Return the (x, y) coordinate for the center point of the cell that contains the specified text.  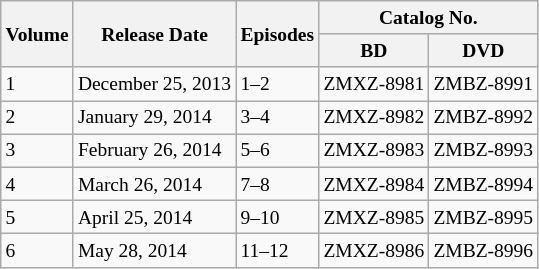
ZMXZ-8982 (374, 118)
3–4 (278, 118)
ZMXZ-8981 (374, 84)
December 25, 2013 (154, 84)
March 26, 2014 (154, 184)
9–10 (278, 216)
DVD (484, 50)
11–12 (278, 250)
ZMXZ-8985 (374, 216)
ZMBZ-8994 (484, 184)
ZMBZ-8996 (484, 250)
5 (37, 216)
ZMXZ-8984 (374, 184)
7–8 (278, 184)
January 29, 2014 (154, 118)
ZMBZ-8995 (484, 216)
ZMBZ-8993 (484, 150)
Catalog No. (428, 18)
4 (37, 184)
ZMBZ-8991 (484, 84)
February 26, 2014 (154, 150)
6 (37, 250)
Release Date (154, 34)
3 (37, 150)
Volume (37, 34)
Episodes (278, 34)
1 (37, 84)
BD (374, 50)
1–2 (278, 84)
May 28, 2014 (154, 250)
ZMBZ-8992 (484, 118)
2 (37, 118)
ZMXZ-8986 (374, 250)
April 25, 2014 (154, 216)
5–6 (278, 150)
ZMXZ-8983 (374, 150)
